Return (x, y) of the center of cell containing provided text 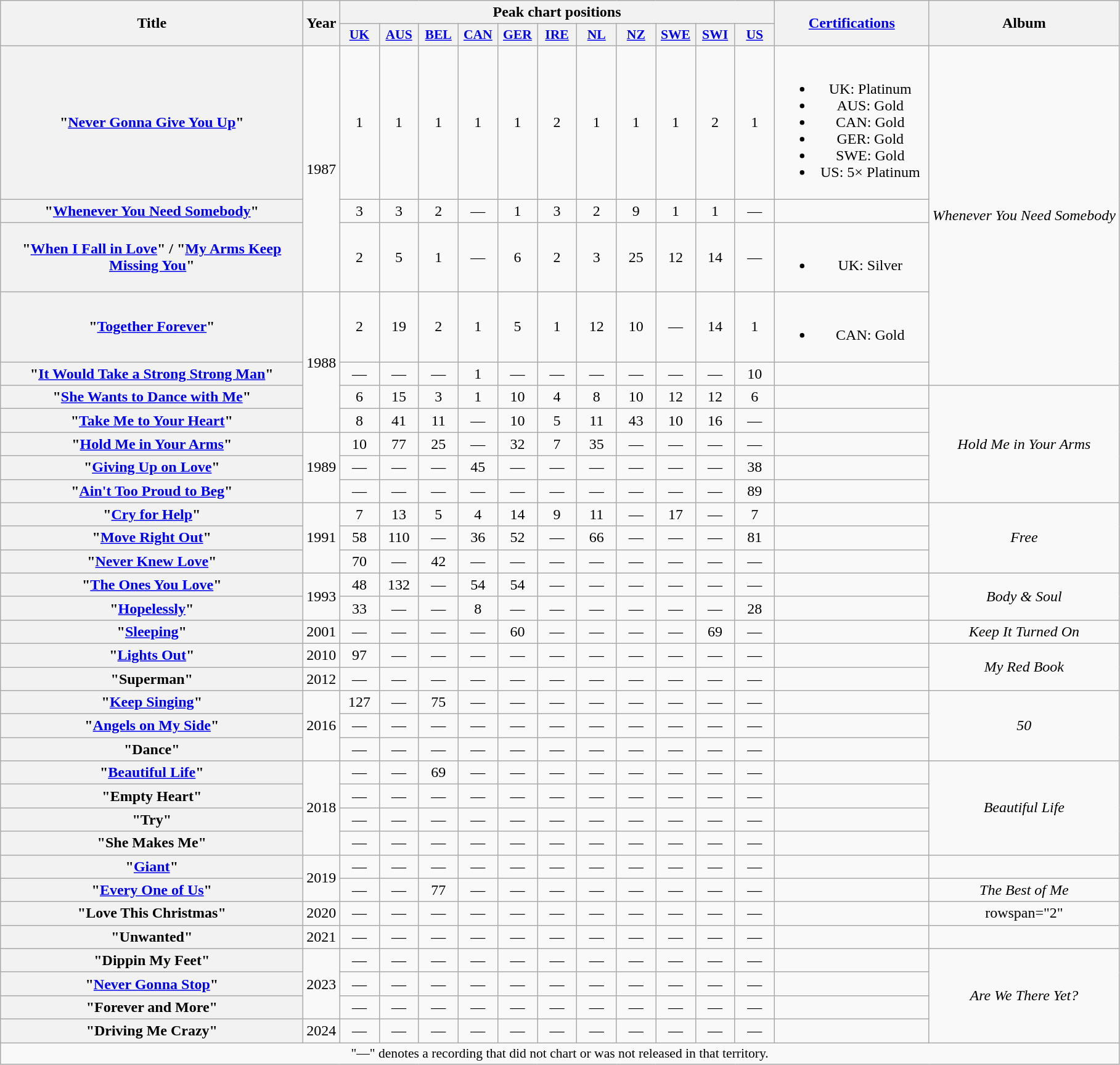
"Forever and More" (152, 1007)
1991 (322, 538)
41 (399, 421)
2024 (322, 1030)
75 (438, 702)
Free (1024, 538)
16 (715, 421)
"Giving Up on Love" (152, 467)
81 (754, 538)
19 (399, 327)
"When I Fall in Love" / "My Arms Keep Missing You" (152, 258)
NL (597, 35)
50 (1024, 726)
"Hopelessly" (152, 608)
CAN (478, 35)
Are We There Yet? (1024, 995)
"She Makes Me" (152, 843)
"Never Gonna Stop" (152, 984)
38 (754, 467)
70 (359, 561)
2019 (322, 878)
42 (438, 561)
My Red Book (1024, 667)
CAN: Gold (852, 327)
36 (478, 538)
66 (597, 538)
rowspan="2" (1024, 913)
"Superman" (152, 679)
"Never Gonna Give You Up" (152, 122)
"She Wants to Dance with Me" (152, 397)
"Sleeping" (152, 631)
60 (517, 631)
"—" denotes a recording that did not chart or was not released in that territory. (560, 1053)
"Lights Out" (152, 655)
52 (517, 538)
"Driving Me Crazy" (152, 1030)
58 (359, 538)
17 (676, 514)
89 (754, 491)
"Ain't Too Proud to Beg" (152, 491)
35 (597, 444)
"Empty Heart" (152, 796)
48 (359, 585)
AUS (399, 35)
NZ (636, 35)
Year (322, 23)
2010 (322, 655)
SWE (676, 35)
2021 (322, 937)
"Every One of Us" (152, 890)
"Unwanted" (152, 937)
"Keep Singing" (152, 702)
"Beautiful Life" (152, 773)
"Dippin My Feet" (152, 960)
32 (517, 444)
Body & Soul (1024, 596)
Title (152, 23)
132 (399, 585)
1989 (322, 467)
"Take Me to Your Heart" (152, 421)
1993 (322, 596)
Keep It Turned On (1024, 631)
43 (636, 421)
"Cry for Help" (152, 514)
UK (359, 35)
15 (399, 397)
"The Ones You Love" (152, 585)
"Try" (152, 820)
"Move Right Out" (152, 538)
2020 (322, 913)
"It Would Take a Strong Strong Man" (152, 374)
110 (399, 538)
Peak chart positions (557, 12)
"Whenever You Need Somebody" (152, 210)
2016 (322, 726)
SWI (715, 35)
1988 (322, 363)
IRE (557, 35)
127 (359, 702)
US (754, 35)
28 (754, 608)
"Love This Christmas" (152, 913)
2018 (322, 808)
Beautiful Life (1024, 808)
97 (359, 655)
45 (478, 467)
2023 (322, 984)
2001 (322, 631)
"Together Forever" (152, 327)
33 (359, 608)
Certifications (852, 23)
1987 (322, 169)
13 (399, 514)
Hold Me in Your Arms (1024, 444)
The Best of Me (1024, 890)
GER (517, 35)
"Never Knew Love" (152, 561)
UK: Silver (852, 258)
BEL (438, 35)
"Hold Me in Your Arms" (152, 444)
Whenever You Need Somebody (1024, 215)
2012 (322, 679)
UK: PlatinumAUS: GoldCAN: GoldGER: GoldSWE: GoldUS: 5× Platinum (852, 122)
"Angels on My Side" (152, 726)
"Dance" (152, 749)
"Giant" (152, 866)
Album (1024, 23)
